Search for the cell housing the specified text and yield its (x, y) center coordinate. 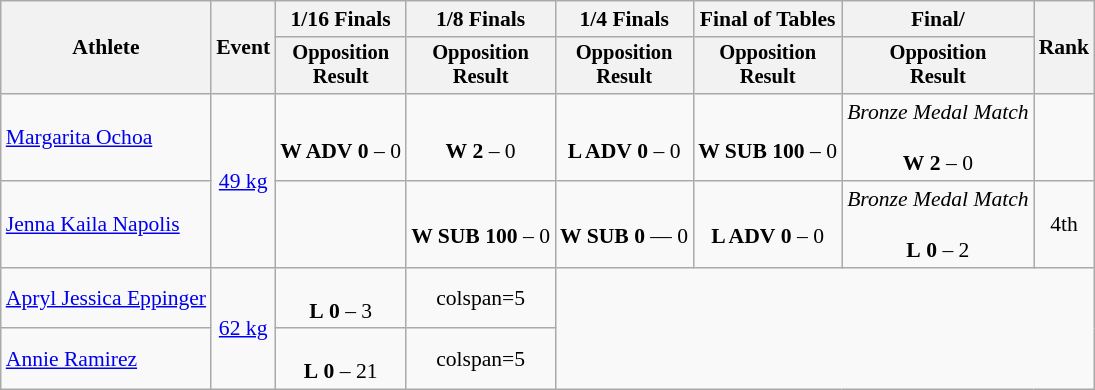
49 kg (243, 180)
62 kg (243, 329)
1/4 Finals (624, 19)
W 2 – 0 (480, 138)
1/8 Finals (480, 19)
Bronze Medal Match L 0 – 2 (938, 224)
Event (243, 48)
4th (1064, 224)
Annie Ramirez (106, 360)
Rank (1064, 48)
Bronze Medal Match W 2 – 0 (938, 138)
Final/ (938, 19)
Jenna Kaila Napolis (106, 224)
L 0 – 21 (340, 360)
W ADV 0 – 0 (340, 138)
Apryl Jessica Eppinger (106, 298)
L 0 – 3 (340, 298)
W SUB 0 –– 0 (624, 224)
Final of Tables (768, 19)
Margarita Ochoa (106, 138)
1/16 Finals (340, 19)
Athlete (106, 48)
